Detect which cell encompasses the target text, then output its (x, y) center coordinate. 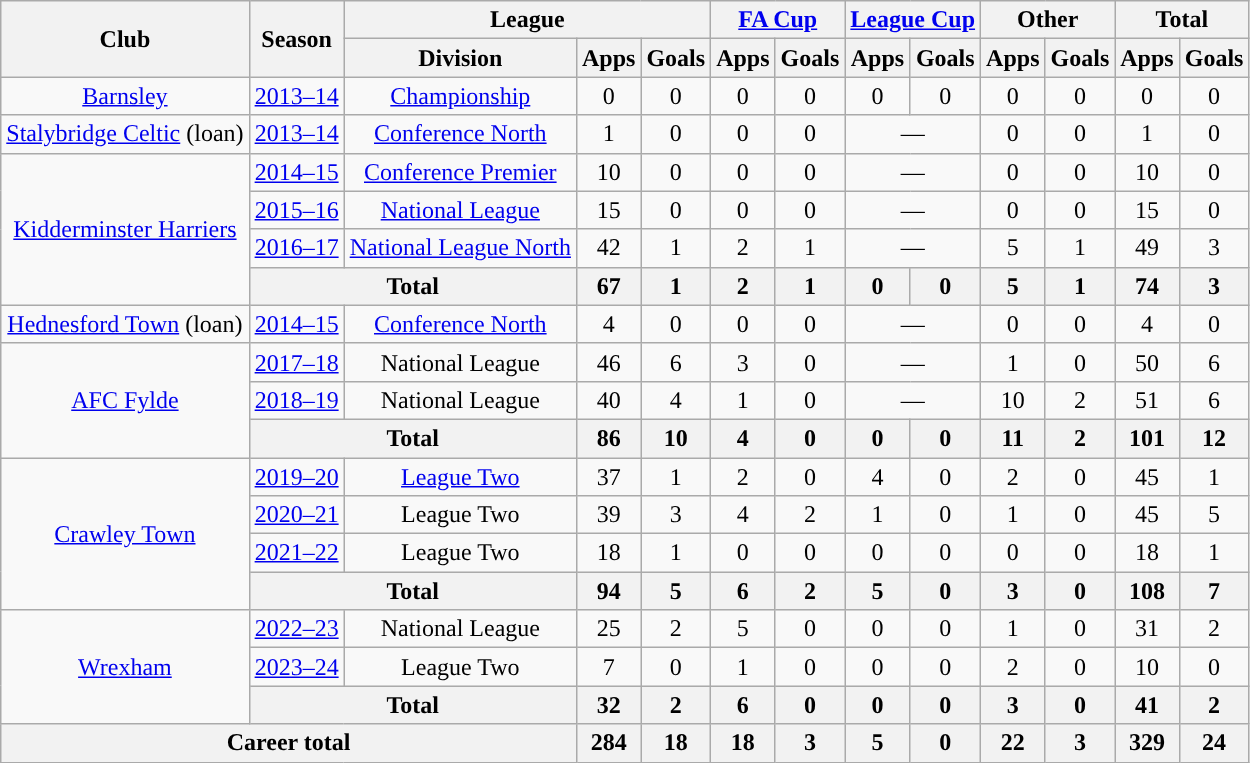
Wrexham (125, 667)
108 (1147, 591)
67 (608, 286)
Hednesford Town (loan) (125, 324)
2020–21 (296, 515)
AFC Fylde (125, 400)
329 (1147, 743)
2015–16 (296, 210)
League Cup (913, 20)
Club (125, 39)
37 (608, 477)
Season (296, 39)
Kidderminster Harriers (125, 229)
League (527, 20)
41 (1147, 705)
25 (608, 629)
86 (608, 438)
31 (1147, 629)
284 (608, 743)
46 (608, 362)
Other (1048, 20)
Crawley Town (125, 534)
12 (1214, 438)
51 (1147, 400)
National League North (460, 248)
39 (608, 515)
74 (1147, 286)
2022–23 (296, 629)
11 (1013, 438)
32 (608, 705)
50 (1147, 362)
40 (608, 400)
22 (1013, 743)
Career total (289, 743)
24 (1214, 743)
2023–24 (296, 667)
Stalybridge Celtic (loan) (125, 134)
2018–19 (296, 400)
2016–17 (296, 248)
101 (1147, 438)
FA Cup (778, 20)
2019–20 (296, 477)
Championship (460, 96)
94 (608, 591)
Barnsley (125, 96)
42 (608, 248)
49 (1147, 248)
2017–18 (296, 362)
Conference Premier (460, 172)
2021–22 (296, 553)
Division (460, 58)
